From the cell containing the given text, extract its center point as [X, Y] coordinate. 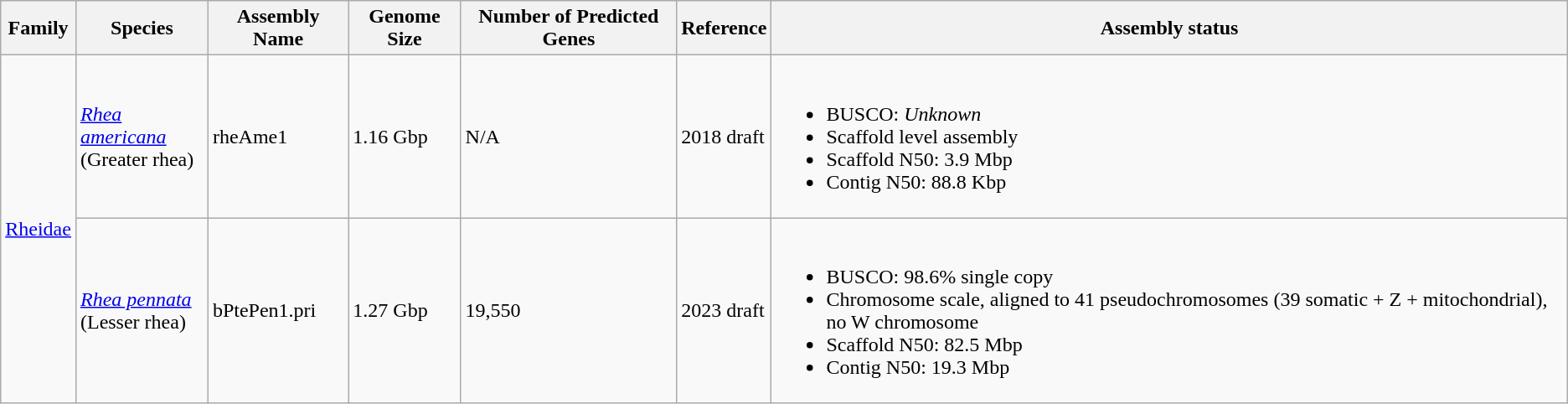
Assembly Name [278, 28]
Species [142, 28]
Genome Size [405, 28]
Rheidae [39, 230]
bPtePen1.pri [278, 310]
2018 draft [724, 137]
Assembly status [1169, 28]
Rhea pennata(Lesser rhea) [142, 310]
Family [39, 28]
Number of Predicted Genes [569, 28]
Rhea americana(Greater rhea) [142, 137]
2023 draft [724, 310]
1.16 Gbp [405, 137]
rheAme1 [278, 137]
N/A [569, 137]
BUSCO: UnknownScaffold level assemblyScaffold N50: 3.9 MbpContig N50: 88.8 Kbp [1169, 137]
19,550 [569, 310]
Reference [724, 28]
1.27 Gbp [405, 310]
